Search for the cell housing the specified text and yield its [X, Y] center coordinate. 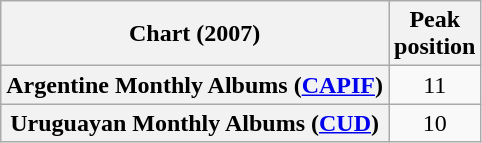
10 [434, 123]
Argentine Monthly Albums (CAPIF) [195, 85]
11 [434, 85]
Peakposition [434, 34]
Uruguayan Monthly Albums (CUD) [195, 123]
Chart (2007) [195, 34]
